Determine the (X, Y) coordinate at the center of the cell enclosing the given text.  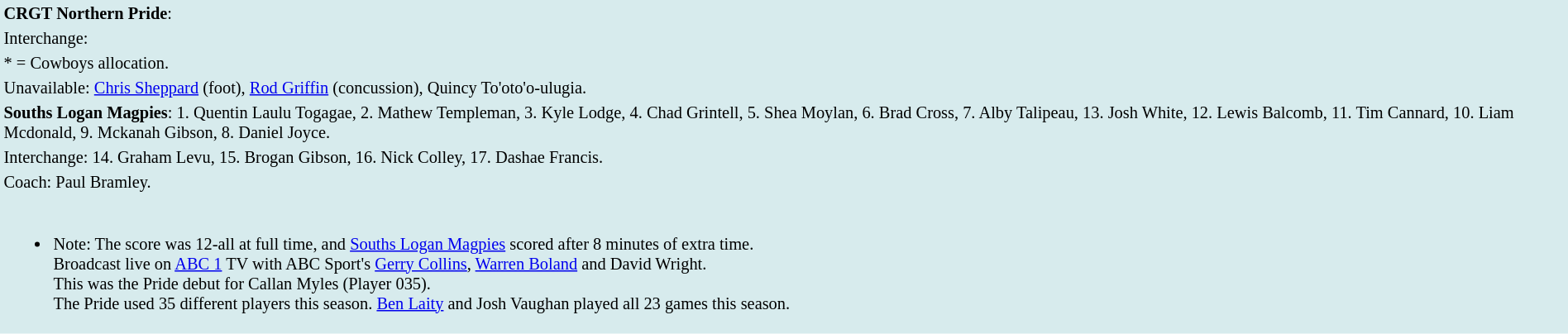
CRGT Northern Pride: (784, 13)
Coach: Paul Bramley. (784, 182)
Interchange: 14. Graham Levu, 15. Brogan Gibson, 16. Nick Colley, 17. Dashae Francis. (784, 157)
* = Cowboys allocation. (784, 63)
Interchange: (784, 38)
Unavailable: Chris Sheppard (foot), Rod Griffin (concussion), Quincy To'oto'o-ulugia. (784, 88)
